Detect which cell encompasses the target text, then output its (X, Y) center coordinate. 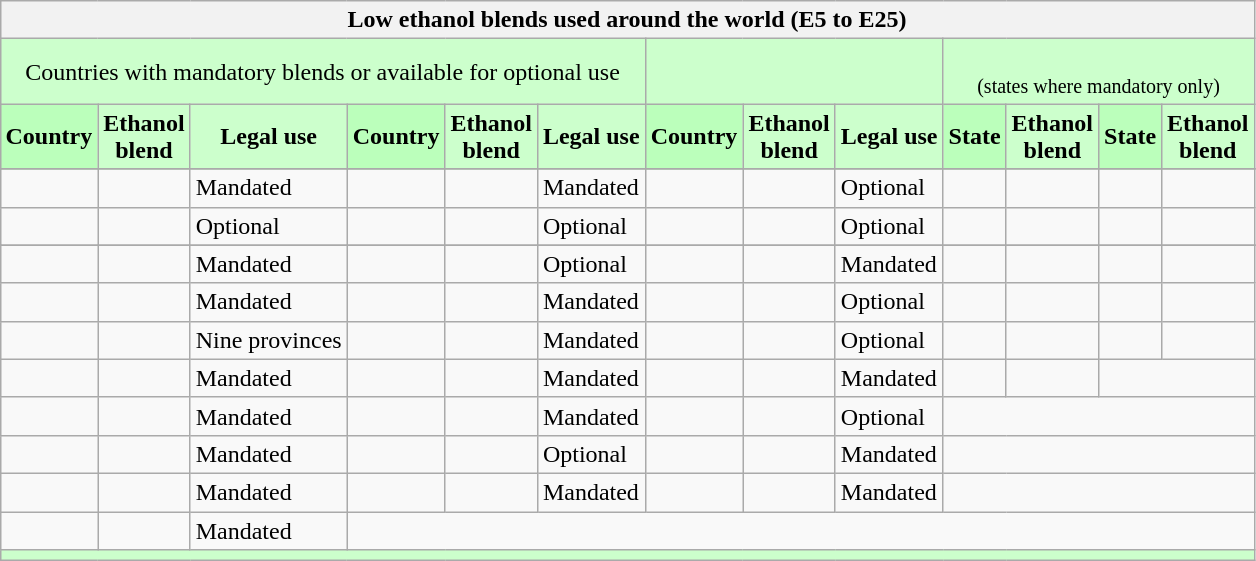
Nine provinces (268, 340)
(states where mandatory only) (1098, 72)
Low ethanol blends used around the world (E5 to E25) (627, 20)
Countries with mandatory blends or available for optional use (322, 72)
